Return the (X, Y) coordinate for the center point of the cell that contains the specified text.  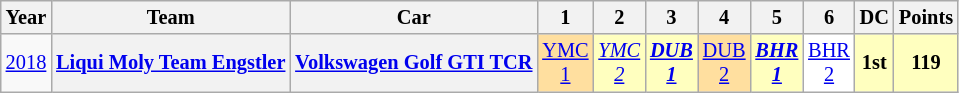
Team (170, 17)
BHR2 (829, 63)
Car (414, 17)
2 (619, 17)
Year (26, 17)
1 (565, 17)
DUB1 (672, 63)
Points (926, 17)
119 (926, 63)
6 (829, 17)
Volkswagen Golf GTI TCR (414, 63)
Liqui Moly Team Engstler (170, 63)
2018 (26, 63)
5 (776, 17)
3 (672, 17)
DC (874, 17)
DUB2 (724, 63)
BHR1 (776, 63)
4 (724, 17)
YMC2 (619, 63)
1st (874, 63)
YMC1 (565, 63)
